Pinpoint the cell where the given text exists, returning its (x, y) midpoint coordinate. 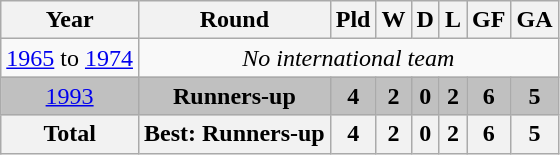
1965 to 1974 (70, 58)
Pld (353, 20)
D (425, 20)
L (452, 20)
1993 (70, 96)
W (394, 20)
GF (489, 20)
No international team (348, 58)
Round (234, 20)
GA (534, 20)
Year (70, 20)
Best: Runners-up (234, 134)
Runners-up (234, 96)
Total (70, 134)
